Locate the cell with the specified text and output its (x, y) center coordinate. 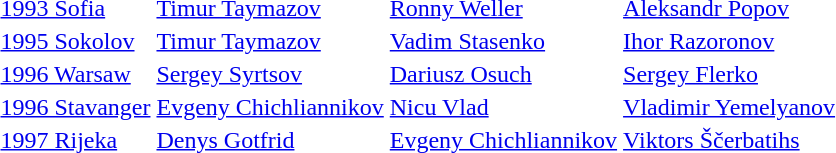
Vadim Stasenko (503, 41)
Evgeny Chichliannikov (270, 107)
Nicu Vlad (503, 107)
Sergey Syrtsov (270, 74)
Dariusz Osuch (503, 74)
Timur Taymazov (270, 41)
